Scan for the cell matching the given text and deliver its [X, Y] coordinate at center. 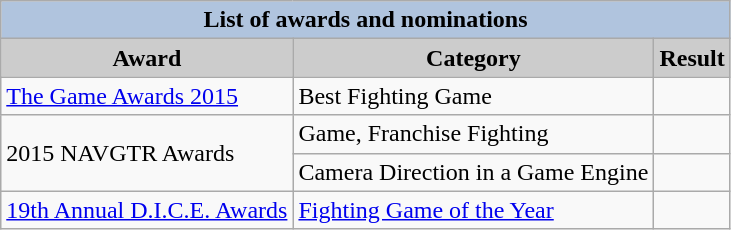
Camera Direction in a Game Engine [474, 172]
Result [692, 58]
2015 NAVGTR Awards [147, 153]
Award [147, 58]
Category [474, 58]
The Game Awards 2015 [147, 96]
19th Annual D.I.C.E. Awards [147, 210]
List of awards and nominations [366, 20]
Best Fighting Game [474, 96]
Fighting Game of the Year [474, 210]
Game, Franchise Fighting [474, 134]
